Pinpoint the cell where the given text exists, returning its (X, Y) midpoint coordinate. 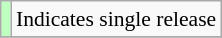
Indicates single release (116, 19)
